Capture the cell that displays the provided text and extract its (x, y) central coordinate. 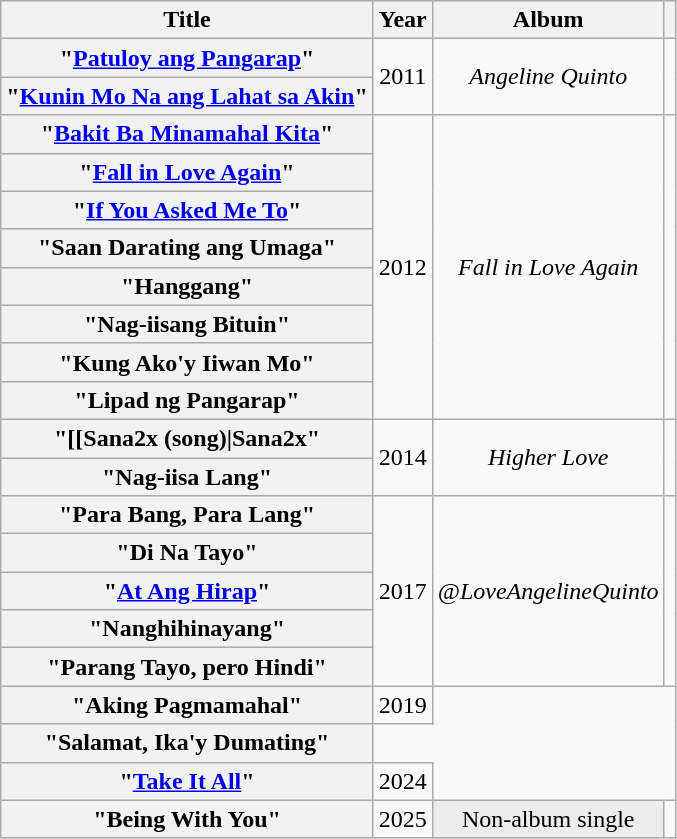
"Kung Ako'y Iiwan Mo" (188, 362)
2017 (402, 591)
"Para Bang, Para Lang" (188, 515)
Title (188, 20)
2014 (402, 457)
"Nanghihinayang" (188, 629)
@LoveAngelineQuinto (548, 591)
"Kunin Mo Na ang Lahat sa Akin" (188, 96)
2024 (402, 781)
"If You Asked Me To" (188, 210)
"Salamat, Ika'y Dumating" (188, 743)
"Hanggang" (188, 286)
"At Ang Hirap" (188, 591)
"Aking Pagmamahal" (188, 705)
2012 (402, 267)
2025 (402, 819)
"[[Sana2x (song)|Sana2x" (188, 438)
Angeline Quinto (548, 77)
"Nag-iisang Bituin" (188, 324)
2019 (402, 705)
Higher Love (548, 457)
"Di Na Tayo" (188, 553)
"Being With You" (188, 819)
Non-album single (548, 819)
"Saan Darating ang Umaga" (188, 248)
Fall in Love Again (548, 267)
"Nag-iisa Lang" (188, 477)
"Patuloy ang Pangarap" (188, 58)
"Lipad ng Pangarap" (188, 400)
2011 (402, 77)
Year (402, 20)
Album (548, 20)
"Fall in Love Again" (188, 172)
"Bakit Ba Minamahal Kita" (188, 134)
"Take It All" (188, 781)
"Parang Tayo, pero Hindi" (188, 667)
